Return [x, y] of the center of cell containing provided text 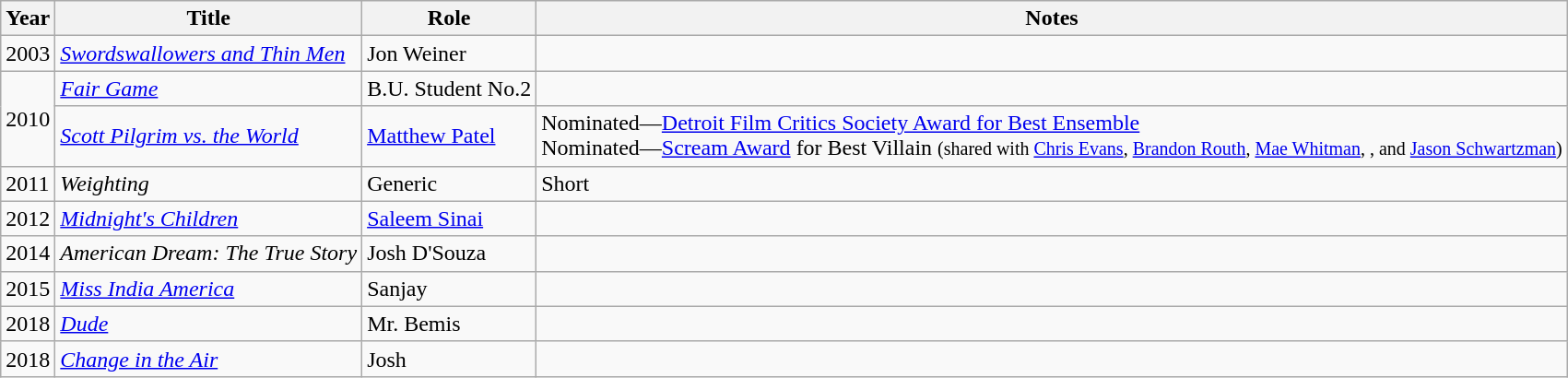
Swordswallowers and Thin Men [208, 53]
Josh D'Souza [450, 254]
2010 [28, 118]
Jon Weiner [450, 53]
2015 [28, 289]
Saleem Sinai [450, 219]
2011 [28, 183]
American Dream: The True Story [208, 254]
Sanjay [450, 289]
Dude [208, 324]
Miss India America [208, 289]
Matthew Patel [450, 136]
Mr. Bemis [450, 324]
Generic [450, 183]
Role [450, 18]
2003 [28, 53]
B.U. Student No.2 [450, 89]
Weighting [208, 183]
Scott Pilgrim vs. the World [208, 136]
2012 [28, 219]
Josh [450, 359]
Fair Game [208, 89]
Midnight's Children [208, 219]
Notes [1053, 18]
Year [28, 18]
Short [1053, 183]
Change in the Air [208, 359]
2014 [28, 254]
Title [208, 18]
